Return the [x, y] coordinate for the center point of the cell that contains the specified text.  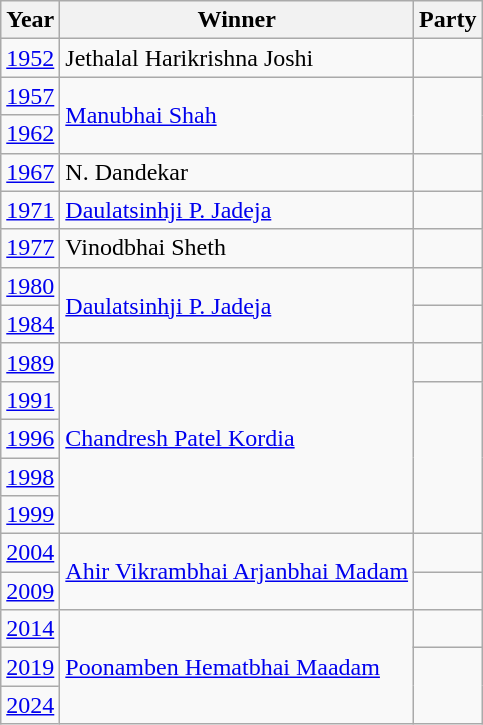
Winner [237, 20]
N. Dandekar [237, 172]
1967 [30, 172]
1998 [30, 477]
2009 [30, 591]
1971 [30, 210]
Party [448, 20]
2019 [30, 667]
Vinodbhai Sheth [237, 248]
1996 [30, 438]
1991 [30, 400]
1980 [30, 286]
Jethalal Harikrishna Joshi [237, 58]
2014 [30, 629]
2004 [30, 553]
1989 [30, 362]
Chandresh Patel Kordia [237, 438]
1952 [30, 58]
1962 [30, 134]
1977 [30, 248]
2024 [30, 705]
Ahir Vikrambhai Arjanbhai Madam [237, 572]
Manubhai Shah [237, 115]
Poonamben Hematbhai Maadam [237, 667]
1957 [30, 96]
Year [30, 20]
1984 [30, 324]
1999 [30, 515]
